Find where the given text appears and provide that cell's center as (x, y) coordinate. 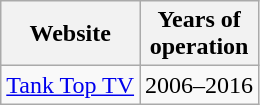
Years ofoperation (200, 34)
Tank Top TV (70, 85)
Website (70, 34)
2006–2016 (200, 85)
